From the cell containing the given text, extract its center point as (X, Y) coordinate. 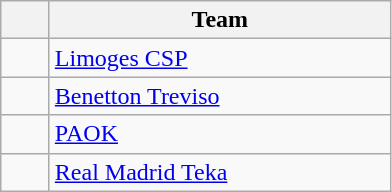
Team (220, 20)
Limoges CSP (220, 58)
PAOK (220, 134)
Real Madrid Teka (220, 172)
Benetton Treviso (220, 96)
